Return the (X, Y) coordinate for the center point of the cell that contains the specified text.  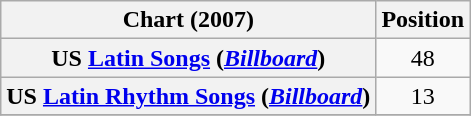
Chart (2007) (188, 20)
48 (423, 58)
US Latin Rhythm Songs (Billboard) (188, 96)
Position (423, 20)
13 (423, 96)
US Latin Songs (Billboard) (188, 58)
